Pinpoint the cell where the given text exists, returning its (X, Y) midpoint coordinate. 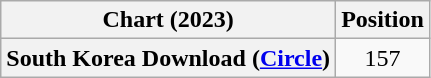
South Korea Download (Circle) (168, 58)
Chart (2023) (168, 20)
157 (383, 58)
Position (383, 20)
